Scan for the cell matching the given text and deliver its (X, Y) coordinate at center. 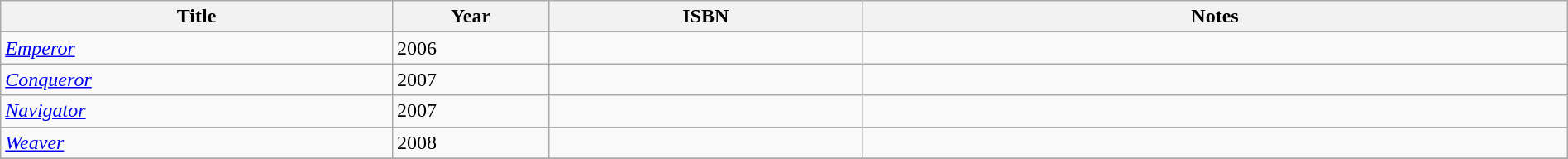
Conqueror (197, 79)
2008 (470, 142)
Navigator (197, 111)
2006 (470, 48)
Title (197, 17)
Year (470, 17)
ISBN (706, 17)
Weaver (197, 142)
Notes (1216, 17)
Emperor (197, 48)
